Detect which cell encompasses the target text, then output its [X, Y] center coordinate. 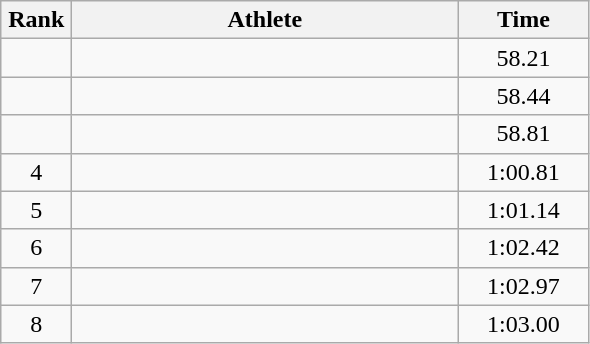
Time [524, 20]
1:01.14 [524, 210]
4 [36, 172]
Athlete [265, 20]
58.81 [524, 134]
1:00.81 [524, 172]
Rank [36, 20]
1:03.00 [524, 324]
58.21 [524, 58]
1:02.97 [524, 286]
5 [36, 210]
1:02.42 [524, 248]
58.44 [524, 96]
7 [36, 286]
6 [36, 248]
8 [36, 324]
